Detect which cell encompasses the target text, then output its [x, y] center coordinate. 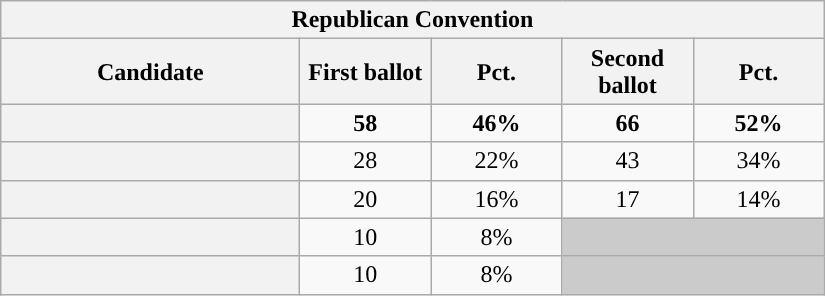
17 [628, 199]
58 [366, 123]
28 [366, 161]
16% [496, 199]
Republican Convention [412, 20]
34% [758, 161]
43 [628, 161]
66 [628, 123]
20 [366, 199]
Second ballot [628, 72]
52% [758, 123]
22% [496, 161]
First ballot [366, 72]
46% [496, 123]
Candidate [150, 72]
14% [758, 199]
